Return the [x, y] coordinate for the center point of the cell that contains the specified text.  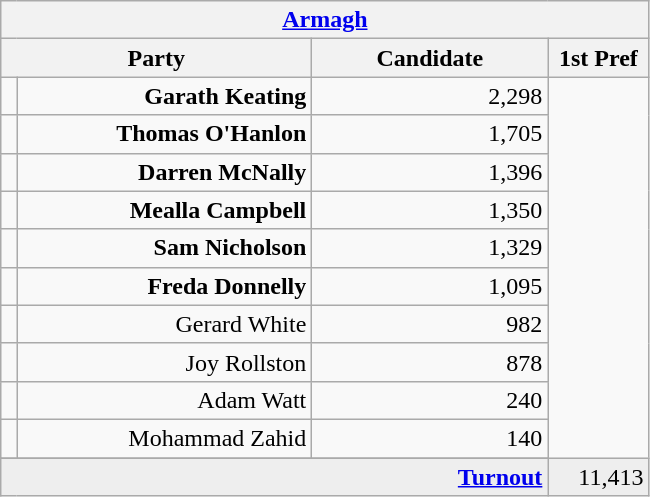
Candidate [430, 58]
982 [430, 324]
1,329 [430, 248]
1,095 [430, 286]
2,298 [430, 96]
Joy Rollston [164, 362]
Armagh [325, 20]
140 [430, 438]
Turnout [274, 477]
1st Pref [598, 58]
Thomas O'Hanlon [164, 134]
Mohammad Zahid [164, 438]
Mealla Campbell [164, 210]
Freda Donnelly [164, 286]
Darren McNally [164, 172]
1,705 [430, 134]
Party [156, 58]
Sam Nicholson [164, 248]
1,350 [430, 210]
Garath Keating [164, 96]
1,396 [430, 172]
878 [430, 362]
Gerard White [164, 324]
11,413 [598, 477]
240 [430, 400]
Adam Watt [164, 400]
